From the cell containing the given text, extract its center point as (x, y) coordinate. 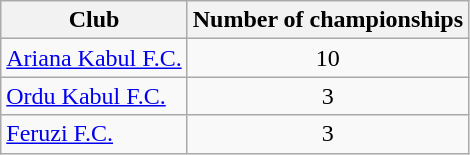
Ordu Kabul F.C. (94, 96)
Club (94, 20)
10 (328, 58)
Ariana Kabul F.C. (94, 58)
Feruzi F.C. (94, 134)
Number of championships (328, 20)
